Provide the [X, Y] coordinate of the cell's center where the given text is located.  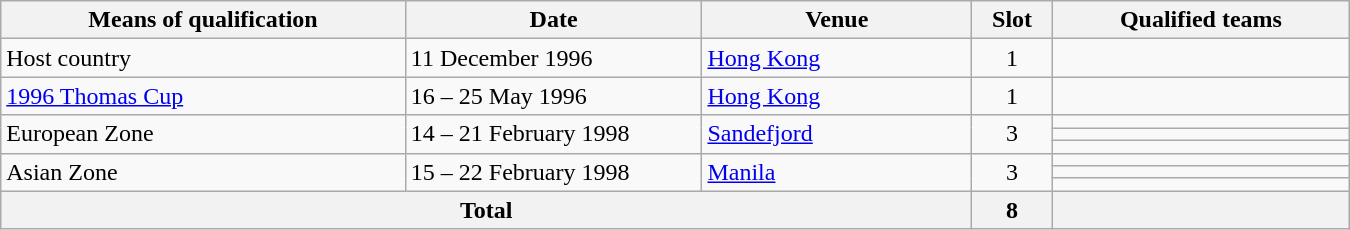
8 [1012, 210]
European Zone [204, 134]
Asian Zone [204, 172]
Means of qualification [204, 20]
14 – 21 February 1998 [554, 134]
1996 Thomas Cup [204, 96]
11 December 1996 [554, 58]
15 – 22 February 1998 [554, 172]
Total [486, 210]
Manila [837, 172]
Slot [1012, 20]
Host country [204, 58]
Venue [837, 20]
Sandefjord [837, 134]
Date [554, 20]
16 – 25 May 1996 [554, 96]
Qualified teams [1202, 20]
